Return the (X, Y) coordinate for the center point of the cell that contains the specified text.  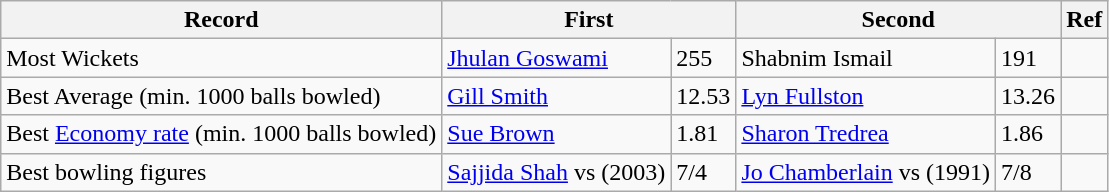
Jo Chamberlain vs (1991) (866, 172)
First (589, 20)
Sajjida Shah vs (2003) (556, 172)
7/8 (1028, 172)
191 (1028, 58)
255 (704, 58)
Sue Brown (556, 134)
Best Economy rate (min. 1000 balls bowled) (222, 134)
Gill Smith (556, 96)
Ref (1084, 20)
7/4 (704, 172)
1.86 (1028, 134)
1.81 (704, 134)
13.26 (1028, 96)
Best bowling figures (222, 172)
Jhulan Goswami (556, 58)
Best Average (min. 1000 balls bowled) (222, 96)
Most Wickets (222, 58)
Second (898, 20)
12.53 (704, 96)
Shabnim Ismail (866, 58)
Sharon Tredrea (866, 134)
Record (222, 20)
Lyn Fullston (866, 96)
